Return the [X, Y] coordinate for the center point of the cell that contains the specified text.  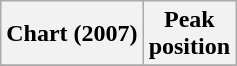
Chart (2007) [72, 34]
Peakposition [189, 34]
